Detect which cell encompasses the target text, then output its (X, Y) center coordinate. 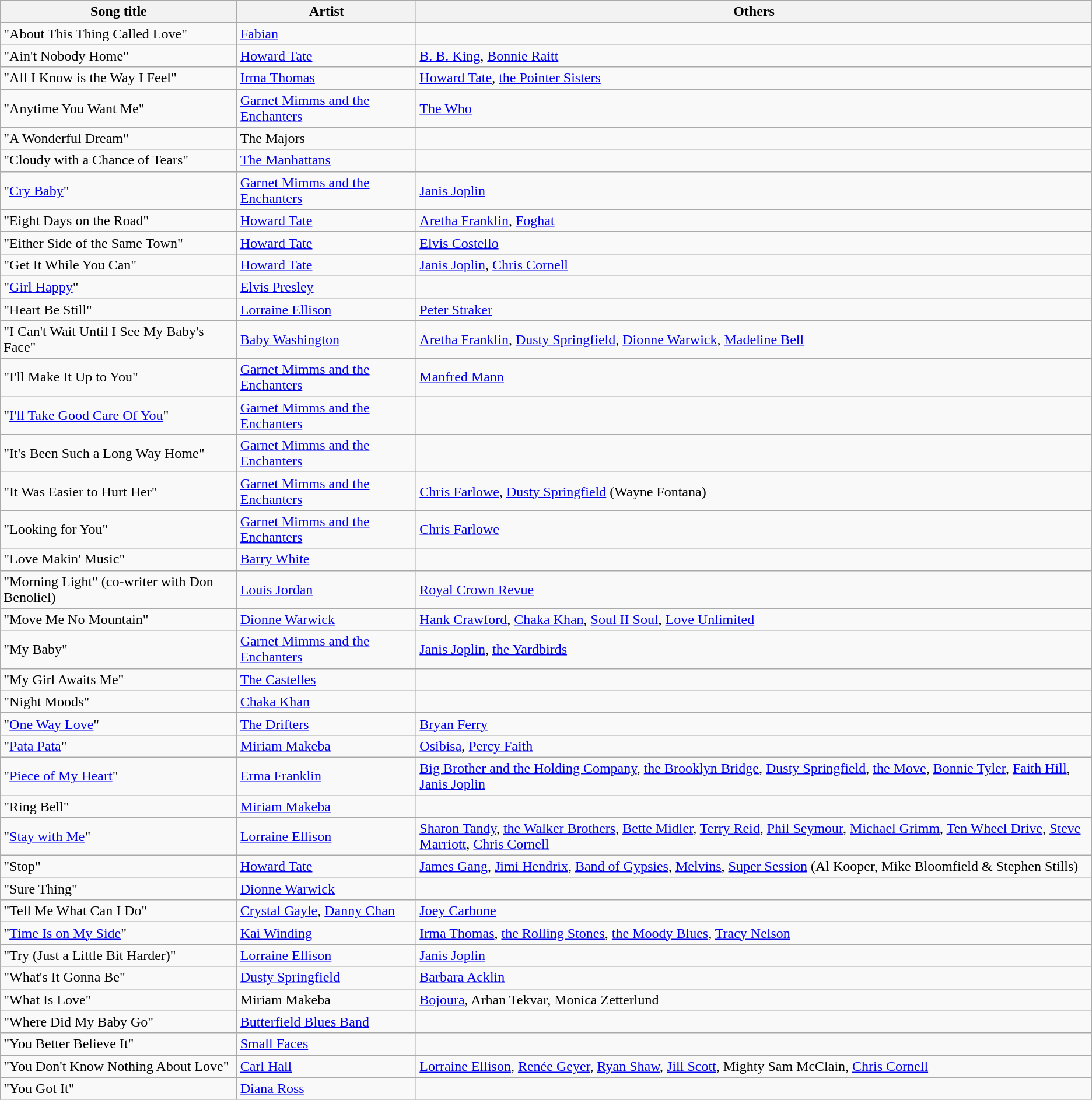
Aretha Franklin, Dusty Springfield, Dionne Warwick, Madeline Bell (754, 339)
"Looking for You" (119, 530)
Janis Joplin, Chris Cornell (754, 265)
"About This Thing Called Love" (119, 34)
The Majors (327, 138)
Erma Franklin (327, 776)
Bojoura, Arhan Tekvar, Monica Zetterlund (754, 1000)
"Girl Happy" (119, 287)
Barbara Acklin (754, 978)
Manfred Mann (754, 378)
Irma Thomas (327, 78)
Elvis Costello (754, 243)
Small Faces (327, 1044)
Elvis Presley (327, 287)
"My Girl Awaits Me" (119, 679)
Butterfield Blues Band (327, 1022)
Song title (119, 12)
Joey Carbone (754, 911)
Louis Jordan (327, 589)
Chris Farlowe, Dusty Springfield (Wayne Fontana) (754, 491)
Artist (327, 12)
"Ring Bell" (119, 807)
"Morning Light" (co-writer with Don Benoliel) (119, 589)
Chris Farlowe (754, 530)
"Cry Baby" (119, 190)
The Manhattans (327, 160)
Fabian (327, 34)
"Time Is on My Side" (119, 933)
Aretha Franklin, Foghat (754, 220)
Bryan Ferry (754, 724)
"Get It While You Can" (119, 265)
Kai Winding (327, 933)
Hank Crawford, Chaka Khan, Soul II Soul, Love Unlimited (754, 619)
"Love Makin' Music" (119, 559)
Janis Joplin, the Yardbirds (754, 650)
"Piece of My Heart" (119, 776)
Howard Tate, the Pointer Sisters (754, 78)
Baby Washington (327, 339)
Lorraine Ellison, Renée Geyer, Ryan Shaw, Jill Scott, Mighty Sam McClain, Chris Cornell (754, 1066)
Dusty Springfield (327, 978)
"Anytime You Want Me" (119, 108)
"What's It Gonna Be" (119, 978)
The Drifters (327, 724)
"Try (Just a Little Bit Harder)" (119, 955)
Peter Straker (754, 310)
"Stay with Me" (119, 836)
"Tell Me What Can I Do" (119, 911)
Osibisa, Percy Faith (754, 746)
"All I Know is the Way I Feel" (119, 78)
"Eight Days on the Road" (119, 220)
The Castelles (327, 679)
Royal Crown Revue (754, 589)
Crystal Gayle, Danny Chan (327, 911)
"Move Me No Mountain" (119, 619)
Barry White (327, 559)
"You Better Believe It" (119, 1044)
"Stop" (119, 867)
Diana Ross (327, 1088)
"What Is Love" (119, 1000)
"My Baby" (119, 650)
B. B. King, Bonnie Raitt (754, 56)
Others (754, 12)
"Cloudy with a Chance of Tears" (119, 160)
"It's Been Such a Long Way Home" (119, 454)
"Either Side of the Same Town" (119, 243)
"Sure Thing" (119, 889)
"I'll Take Good Care Of You" (119, 415)
Chaka Khan (327, 702)
"You Got It" (119, 1088)
"I'll Make It Up to You" (119, 378)
Big Brother and the Holding Company, the Brooklyn Bridge, Dusty Springfield, the Move, Bonnie Tyler, Faith Hill, Janis Joplin (754, 776)
"Pata Pata" (119, 746)
"I Can't Wait Until I See My Baby's Face" (119, 339)
The Who (754, 108)
Irma Thomas, the Rolling Stones, the Moody Blues, Tracy Nelson (754, 933)
"Where Did My Baby Go" (119, 1022)
"It Was Easier to Hurt Her" (119, 491)
Sharon Tandy, the Walker Brothers, Bette Midler, Terry Reid, Phil Seymour, Michael Grimm, Ten Wheel Drive, Steve Marriott, Chris Cornell (754, 836)
"Night Moods" (119, 702)
James Gang, Jimi Hendrix, Band of Gypsies, Melvins, Super Session (Al Kooper, Mike Bloomfield & Stephen Stills) (754, 867)
"Heart Be Still" (119, 310)
Carl Hall (327, 1066)
"A Wonderful Dream" (119, 138)
"You Don't Know Nothing About Love" (119, 1066)
"Ain't Nobody Home" (119, 56)
"One Way Love" (119, 724)
